Find where the given text appears and provide that cell's center as (x, y) coordinate. 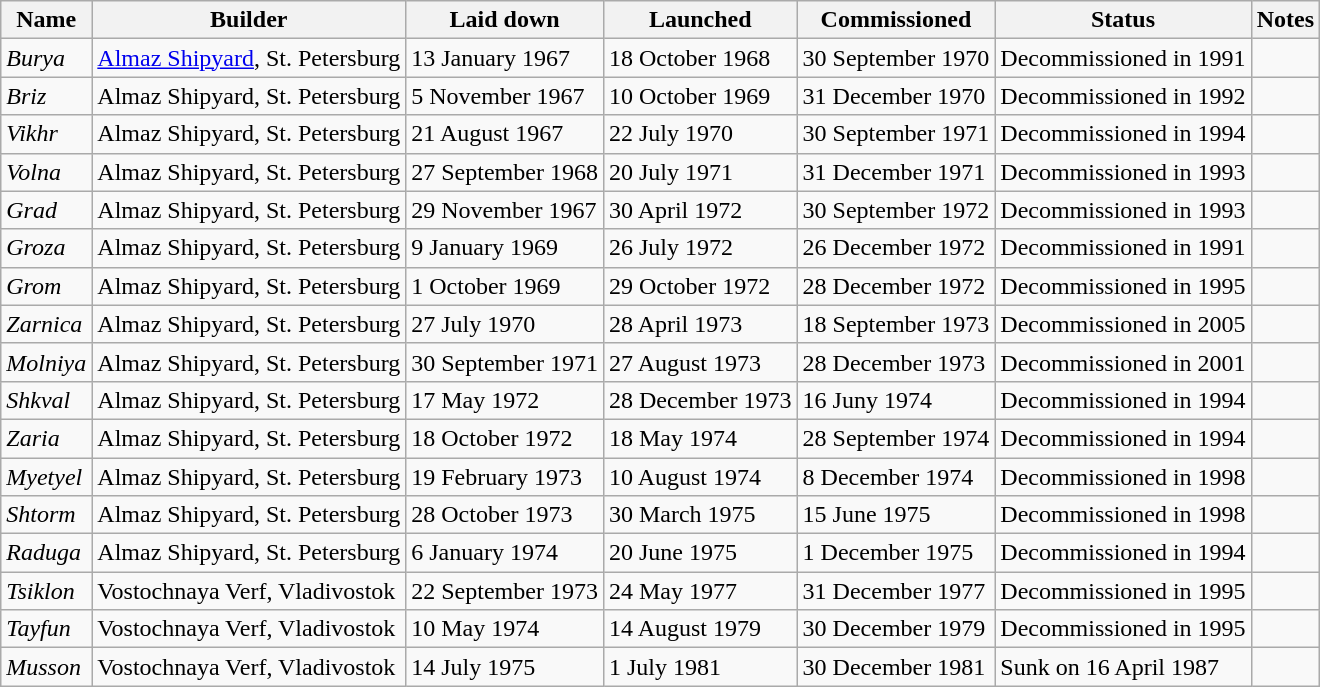
18 September 1973 (896, 324)
Notes (1285, 20)
27 September 1968 (505, 172)
28 October 1973 (505, 515)
28 April 1973 (700, 324)
30 March 1975 (700, 515)
10 October 1969 (700, 96)
29 November 1967 (505, 210)
18 October 1968 (700, 58)
30 December 1979 (896, 629)
30 April 1972 (700, 210)
Builder (249, 20)
Raduga (46, 553)
13 January 1967 (505, 58)
26 July 1972 (700, 248)
29 October 1972 (700, 286)
Sunk on 16 April 1987 (1123, 667)
Shkval (46, 400)
Shtorm (46, 515)
27 August 1973 (700, 362)
16 Juny 1974 (896, 400)
10 August 1974 (700, 477)
Zaria (46, 438)
30 September 1970 (896, 58)
Decommissioned in 2001 (1123, 362)
27 July 1970 (505, 324)
9 January 1969 (505, 248)
Volna (46, 172)
14 August 1979 (700, 629)
Status (1123, 20)
1 October 1969 (505, 286)
5 November 1967 (505, 96)
10 May 1974 (505, 629)
Myetyel (46, 477)
24 May 1977 (700, 591)
Zarnica (46, 324)
Musson (46, 667)
30 December 1981 (896, 667)
Commissioned (896, 20)
Launched (700, 20)
31 December 1970 (896, 96)
31 December 1977 (896, 591)
Name (46, 20)
14 July 1975 (505, 667)
28 December 1972 (896, 286)
30 September 1972 (896, 210)
Decommissioned in 2005 (1123, 324)
Decommissioned in 1992 (1123, 96)
19 February 1973 (505, 477)
20 June 1975 (700, 553)
31 December 1971 (896, 172)
Tayfun (46, 629)
26 December 1972 (896, 248)
6 January 1974 (505, 553)
8 December 1974 (896, 477)
Tsiklon (46, 591)
Grom (46, 286)
Vikhr (46, 134)
21 August 1967 (505, 134)
18 May 1974 (700, 438)
28 September 1974 (896, 438)
Molniya (46, 362)
Groza (46, 248)
Burya (46, 58)
1 July 1981 (700, 667)
22 September 1973 (505, 591)
20 July 1971 (700, 172)
1 December 1975 (896, 553)
Laid down (505, 20)
18 October 1972 (505, 438)
17 May 1972 (505, 400)
15 June 1975 (896, 515)
22 July 1970 (700, 134)
Grad (46, 210)
Briz (46, 96)
